Extract the [X, Y] coordinate from the center of the cell holding the provided text.  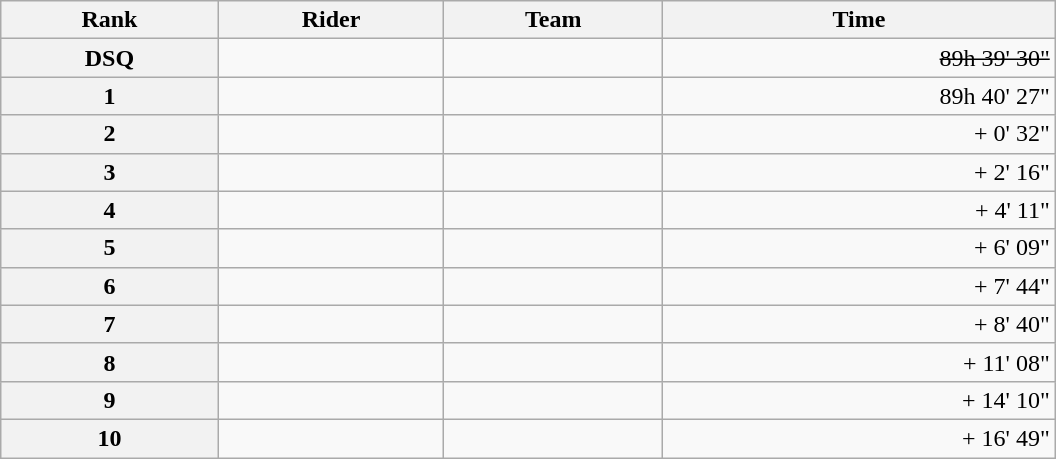
Rider [331, 20]
7 [110, 324]
6 [110, 286]
+ 2' 16" [860, 172]
5 [110, 248]
Rank [110, 20]
9 [110, 400]
Time [860, 20]
+ 16' 49" [860, 438]
+ 0' 32" [860, 134]
+ 4' 11" [860, 210]
+ 7' 44" [860, 286]
89h 39' 30" [860, 58]
1 [110, 96]
4 [110, 210]
+ 8' 40" [860, 324]
10 [110, 438]
3 [110, 172]
+ 6' 09" [860, 248]
+ 14' 10" [860, 400]
89h 40' 27" [860, 96]
2 [110, 134]
+ 11' 08" [860, 362]
Team [554, 20]
8 [110, 362]
DSQ [110, 58]
